Capture the cell that displays the provided text and extract its (X, Y) central coordinate. 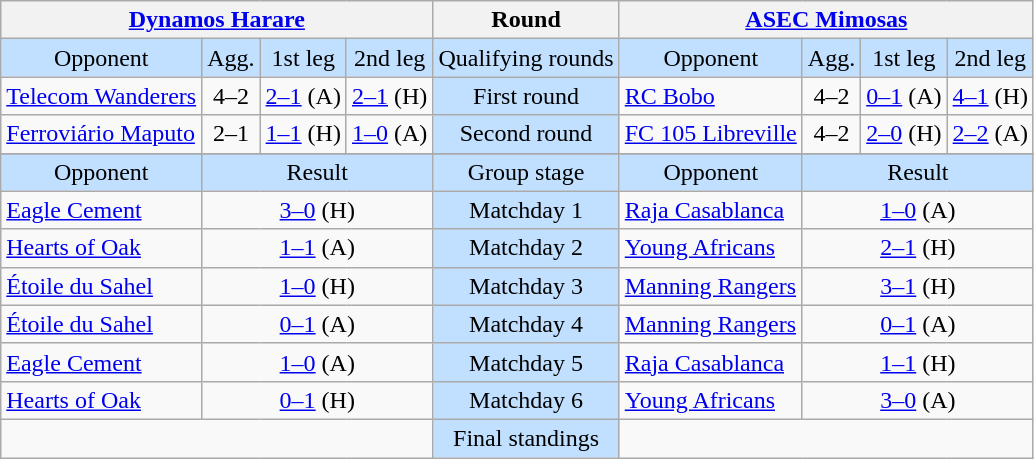
3–0 (H) (318, 210)
Qualifying rounds (526, 58)
Telecom Wanderers (102, 96)
Matchday 5 (526, 362)
1–0 (H) (318, 286)
Round (526, 20)
Second round (526, 134)
First round (526, 96)
Matchday 1 (526, 210)
Matchday 3 (526, 286)
2–1 (A) (303, 96)
RC Bobo (710, 96)
3–0 (A) (918, 400)
Ferroviário Maputo (102, 134)
FC 105 Libreville (710, 134)
0–1 (H) (318, 400)
Dynamos Harare (217, 20)
Matchday 4 (526, 324)
1–1 (A) (318, 248)
2–2 (A) (990, 134)
Final standings (526, 438)
3–1 (H) (918, 286)
4–1 (H) (990, 96)
2–1 (231, 134)
Matchday 2 (526, 248)
Group stage (526, 172)
Matchday 6 (526, 400)
ASEC Mimosas (826, 20)
2–0 (H) (904, 134)
